Locate the cell with the specified text and output its [X, Y] center coordinate. 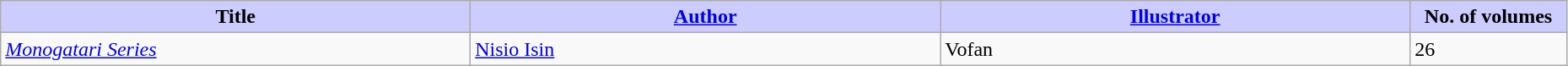
Author [705, 17]
Nisio Isin [705, 49]
26 [1489, 49]
No. of volumes [1489, 17]
Vofan [1176, 49]
Title [236, 17]
Monogatari Series [236, 49]
Illustrator [1176, 17]
